Output the (x, y) coordinate of the center of the cell containing the given text.  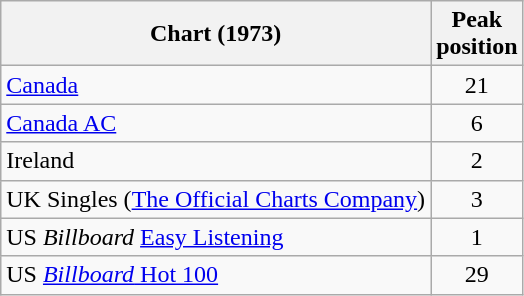
UK Singles (The Official Charts Company) (216, 199)
6 (477, 123)
Canada AC (216, 123)
Ireland (216, 161)
US Billboard Easy Listening (216, 237)
US Billboard Hot 100 (216, 275)
3 (477, 199)
Peakposition (477, 34)
Canada (216, 85)
2 (477, 161)
21 (477, 85)
Chart (1973) (216, 34)
29 (477, 275)
1 (477, 237)
